From the cell containing the given text, extract its center point as [X, Y] coordinate. 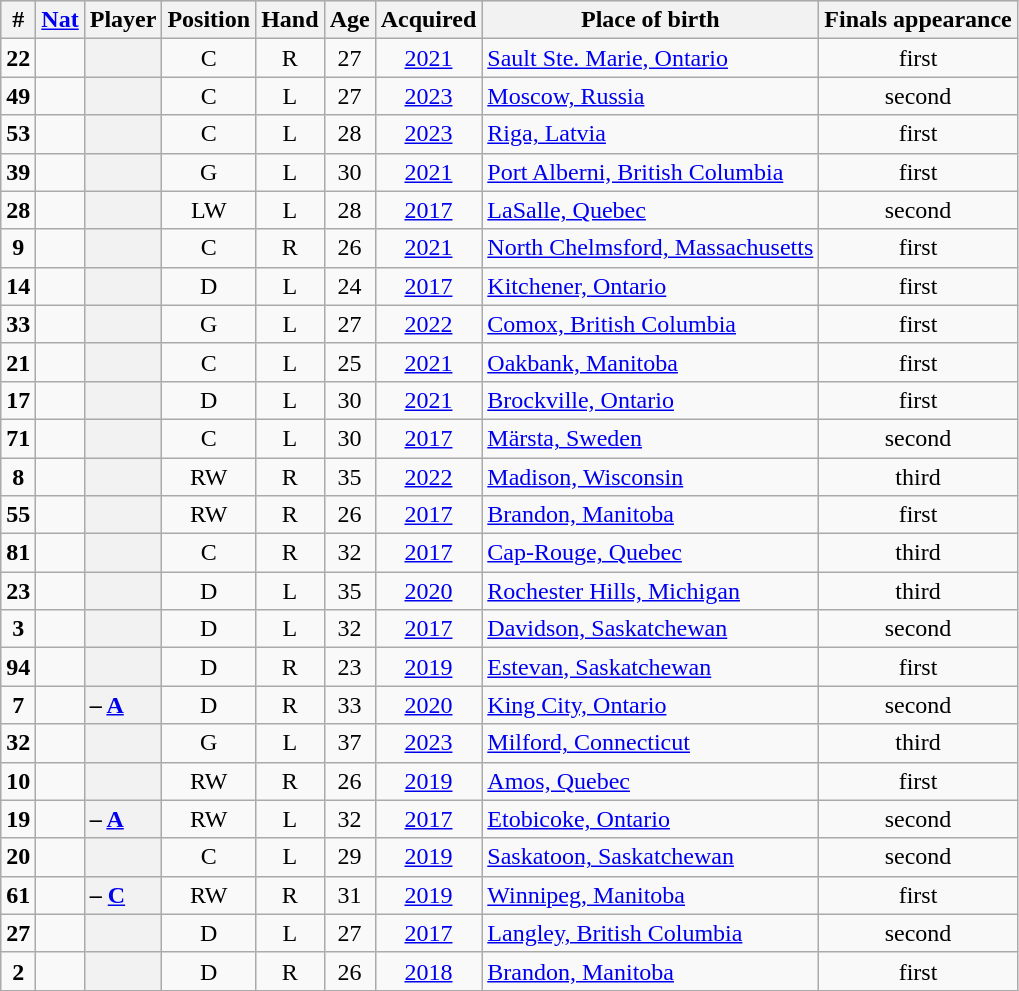
LaSalle, Quebec [650, 210]
Langley, British Columbia [650, 933]
Nat [60, 20]
55 [18, 515]
Place of birth [650, 20]
7 [18, 705]
Rochester Hills, Michigan [650, 591]
Davidson, Saskatchewan [650, 629]
49 [18, 96]
14 [18, 286]
Saskatoon, Saskatchewan [650, 857]
24 [350, 286]
King City, Ontario [650, 705]
Kitchener, Ontario [650, 286]
Madison, Wisconsin [650, 477]
Amos, Quebec [650, 781]
Milford, Connecticut [650, 743]
Sault Ste. Marie, Ontario [650, 58]
94 [18, 667]
9 [18, 248]
20 [18, 857]
25 [350, 362]
Cap-Rouge, Quebec [650, 553]
Moscow, Russia [650, 96]
2018 [428, 971]
Etobicoke, Ontario [650, 819]
Winnipeg, Manitoba [650, 895]
81 [18, 553]
71 [18, 438]
22 [18, 58]
Oakbank, Manitoba [650, 362]
37 [350, 743]
17 [18, 400]
29 [350, 857]
21 [18, 362]
2 [18, 971]
31 [350, 895]
LW [209, 210]
10 [18, 781]
Port Alberni, British Columbia [650, 172]
61 [18, 895]
Estevan, Saskatchewan [650, 667]
3 [18, 629]
Position [209, 20]
– C [123, 895]
Acquired [428, 20]
Comox, British Columbia [650, 324]
Player [123, 20]
Finals appearance [918, 20]
53 [18, 134]
Märsta, Sweden [650, 438]
39 [18, 172]
Brockville, Ontario [650, 400]
Hand [290, 20]
# [18, 20]
North Chelmsford, Massachusetts [650, 248]
Riga, Latvia [650, 134]
8 [18, 477]
19 [18, 819]
Age [350, 20]
